Extract the [x, y] coordinate from the center of the cell holding the provided text.  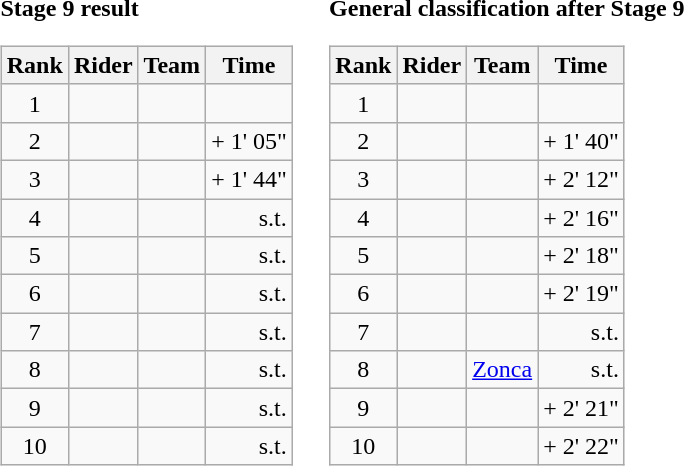
Zonca [502, 370]
+ 1' 05" [250, 141]
+ 2' 22" [582, 446]
+ 2' 21" [582, 408]
+ 1' 40" [582, 141]
+ 2' 16" [582, 217]
+ 2' 18" [582, 256]
+ 2' 19" [582, 294]
+ 2' 12" [582, 179]
+ 1' 44" [250, 179]
